Capture the cell that displays the provided text and extract its (X, Y) central coordinate. 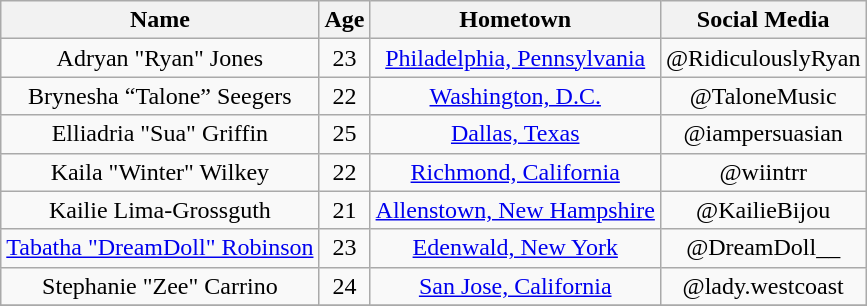
Tabatha "DreamDoll" Robinson (160, 248)
Elliadria "Sua" Griffin (160, 134)
@wiintrr (763, 172)
@lady.westcoast (763, 286)
Name (160, 20)
25 (344, 134)
@RidiculouslyRyan (763, 58)
San Jose, California (515, 286)
Philadelphia, Pennsylvania (515, 58)
24 (344, 286)
Adryan "Ryan" Jones (160, 58)
Richmond, California (515, 172)
Kailie Lima-Grossguth (160, 210)
@TaloneMusic (763, 96)
Allenstown, New Hampshire (515, 210)
Edenwald, New York (515, 248)
Washington, D.C. (515, 96)
21 (344, 210)
@iampersuasian (763, 134)
@KailieBijou (763, 210)
Stephanie "Zee" Carrino (160, 286)
Brynesha “Talone” Seegers (160, 96)
@DreamDoll__ (763, 248)
Age (344, 20)
Kaila "Winter" Wilkey (160, 172)
Dallas, Texas (515, 134)
Hometown (515, 20)
Social Media (763, 20)
